Return the [x, y] coordinate for the center point of the cell that contains the specified text.  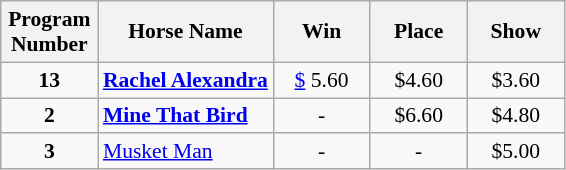
Rachel Alexandra [186, 80]
$6.60 [418, 116]
Mine That Bird [186, 116]
3 [50, 152]
Musket Man [186, 152]
$5.00 [516, 152]
2 [50, 116]
$3.60 [516, 80]
Horse Name [186, 32]
$4.60 [418, 80]
Show [516, 32]
$4.80 [516, 116]
13 [50, 80]
Place [418, 32]
$ 5.60 [322, 80]
Win [322, 32]
Program Number [50, 32]
